Determine the [X, Y] coordinate at the center of the cell enclosing the given text.  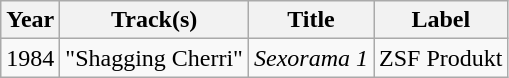
Sexorama 1 [310, 58]
Year [30, 20]
"Shagging Cherri" [154, 58]
Track(s) [154, 20]
1984 [30, 58]
Label [441, 20]
Title [310, 20]
ZSF Produkt [441, 58]
